For the text-containing cell, return its midpoint in (X, Y) coordinate format. 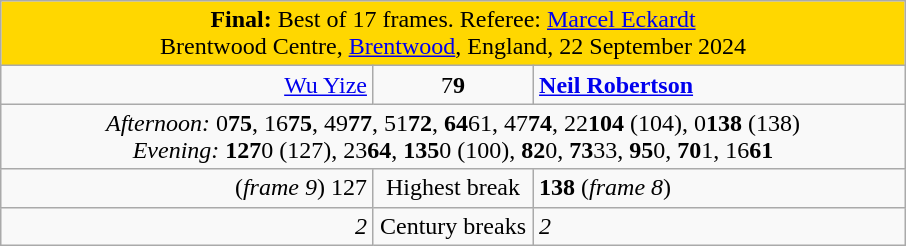
Neil Robertson (720, 85)
138 (frame 8) (720, 188)
(frame 9) 127 (186, 188)
Afternoon: 075, 1675, 4977, 5172, 6461, 4774, 22104 (104), 0138 (138)Evening: 1270 (127), 2364, 1350 (100), 820, 7333, 950, 701, 1661 (452, 136)
Highest break (452, 188)
Century breaks (452, 226)
Final: Best of 17 frames. Referee: Marcel EckardtBrentwood Centre, Brentwood, England, 22 September 2024 (452, 34)
79 (452, 85)
Wu Yize (186, 85)
